Identify which cell holds the provided text, then report its (X, Y) central coordinate. 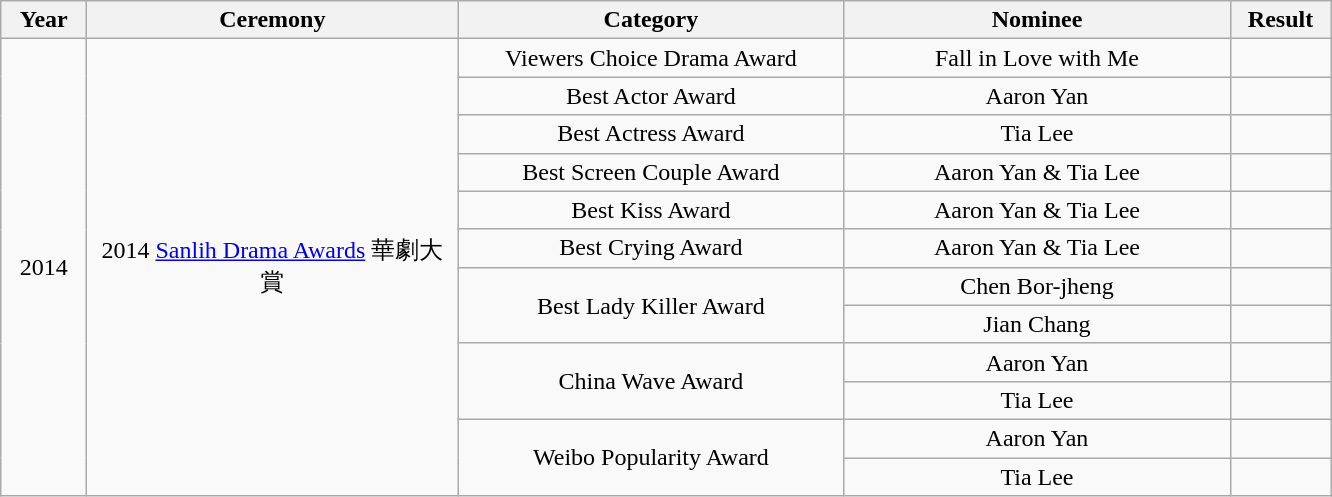
Best Crying Award (651, 248)
Best Actress Award (651, 134)
Nominee (1037, 20)
Viewers Choice Drama Award (651, 58)
Best Actor Award (651, 96)
Category (651, 20)
Fall in Love with Me (1037, 58)
Jian Chang (1037, 324)
Best Lady Killer Award (651, 305)
2014 (44, 268)
Best Screen Couple Award (651, 172)
Year (44, 20)
2014 Sanlih Drama Awards 華劇大賞 (272, 268)
Ceremony (272, 20)
Chen Bor-jheng (1037, 286)
Weibo Popularity Award (651, 457)
China Wave Award (651, 381)
Result (1280, 20)
Best Kiss Award (651, 210)
